Output the [X, Y] coordinate of the center of the cell containing the given text.  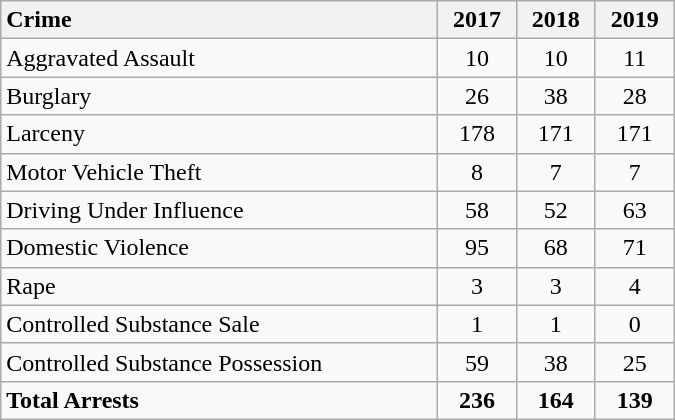
Controlled Substance Sale [220, 324]
2019 [634, 20]
Driving Under Influence [220, 210]
59 [478, 362]
26 [478, 96]
Controlled Substance Possession [220, 362]
0 [634, 324]
71 [634, 248]
Motor Vehicle Theft [220, 172]
58 [478, 210]
Total Arrests [220, 400]
25 [634, 362]
63 [634, 210]
68 [556, 248]
52 [556, 210]
178 [478, 134]
28 [634, 96]
11 [634, 58]
Burglary [220, 96]
2017 [478, 20]
139 [634, 400]
4 [634, 286]
236 [478, 400]
164 [556, 400]
Larceny [220, 134]
Rape [220, 286]
Crime [220, 20]
2018 [556, 20]
Domestic Violence [220, 248]
8 [478, 172]
Aggravated Assault [220, 58]
95 [478, 248]
